Search for the cell housing the specified text and yield its [X, Y] center coordinate. 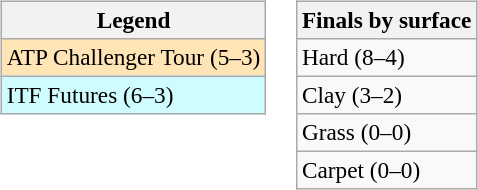
Hard (8–4) [387, 57]
Clay (3–2) [387, 95]
ATP Challenger Tour (5–3) [133, 57]
Finals by surface [387, 20]
Legend [133, 20]
ITF Futures (6–3) [133, 95]
Grass (0–0) [387, 133]
Carpet (0–0) [387, 171]
